Return the (x, y) coordinate for the center point of the cell that contains the specified text.  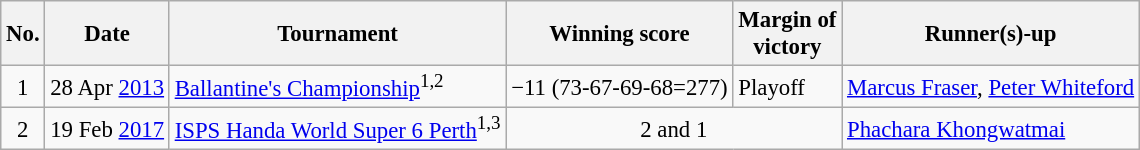
19 Feb 2017 (107, 129)
2 and 1 (674, 129)
Date (107, 34)
ISPS Handa World Super 6 Perth1,3 (337, 129)
28 Apr 2013 (107, 87)
Winning score (620, 34)
Margin ofvictory (788, 34)
Playoff (788, 87)
Ballantine's Championship1,2 (337, 87)
2 (23, 129)
No. (23, 34)
Tournament (337, 34)
Runner(s)-up (991, 34)
1 (23, 87)
Marcus Fraser, Peter Whiteford (991, 87)
Phachara Khongwatmai (991, 129)
−11 (73-67-69-68=277) (620, 87)
